Search for the cell housing the specified text and yield its [x, y] center coordinate. 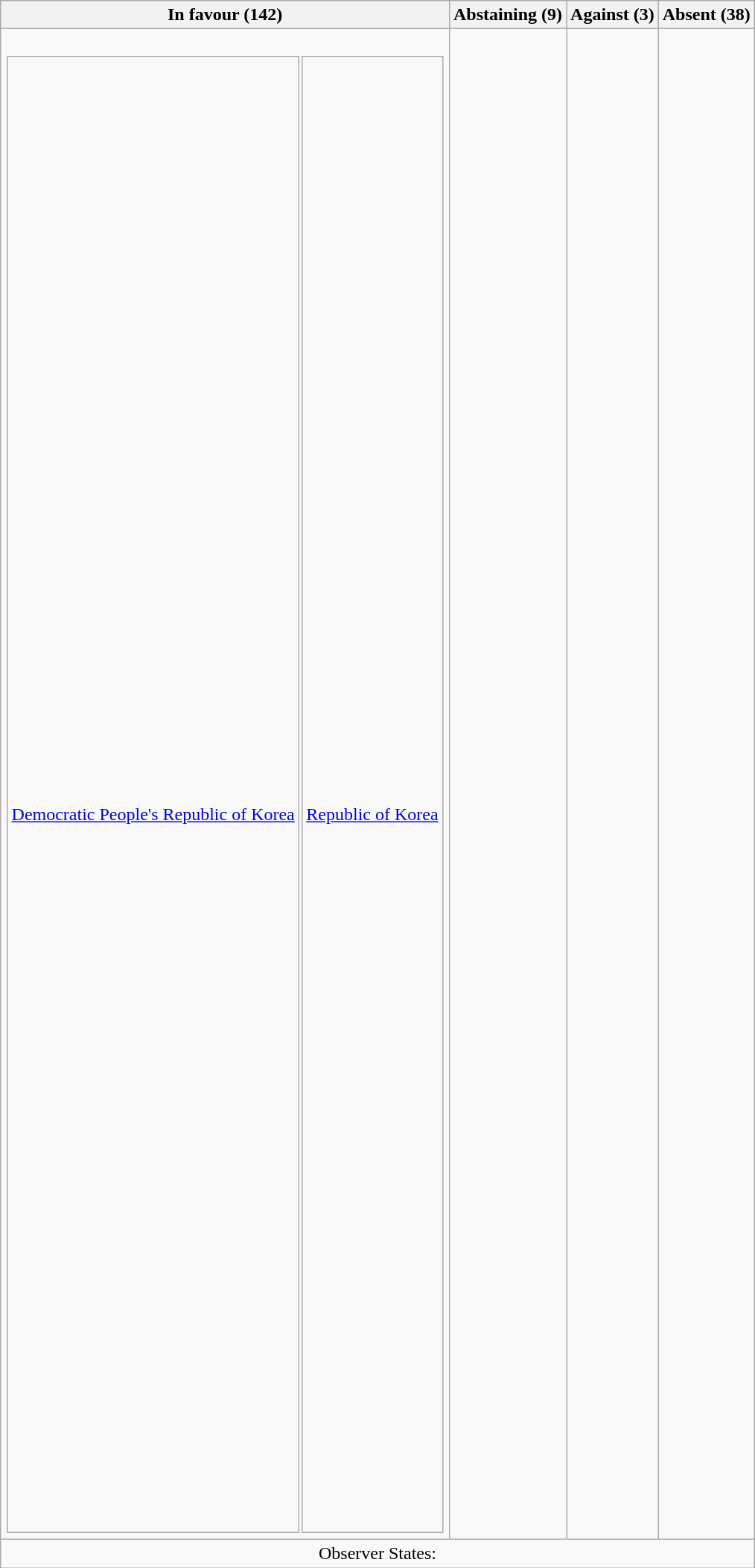
Absent (38) [706, 15]
Democratic People's Republic of Korea Republic of Korea [225, 784]
In favour (142) [225, 15]
Against (3) [613, 15]
Democratic People's Republic of Korea [153, 794]
Observer States: [378, 1553]
Republic of Korea [372, 794]
Abstaining (9) [508, 15]
